Extract the (x, y) coordinate from the center of the cell holding the provided text.  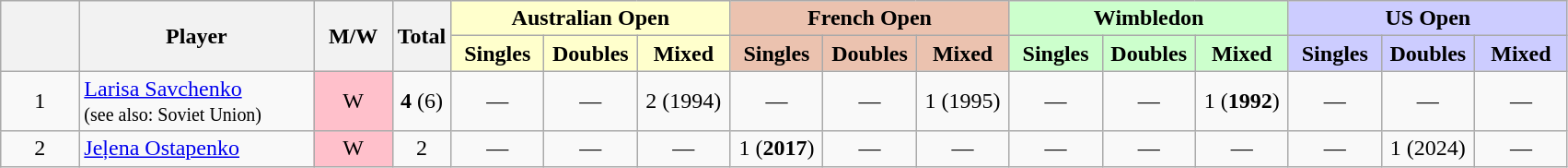
French Open (869, 18)
Player (197, 36)
Larisa Savchenko(see also: Soviet Union) (197, 102)
Jeļena Ostapenko (197, 149)
Australian Open (591, 18)
Total (422, 36)
1 (2024) (1427, 149)
1 (1995) (963, 102)
M/W (354, 36)
4 (6) (422, 102)
1 (2017) (777, 149)
US Open (1427, 18)
1 (41, 102)
Wimbledon (1149, 18)
1 (1992) (1241, 102)
2 (1994) (683, 102)
